Provide the [x, y] coordinate of the cell's center where the given text is located.  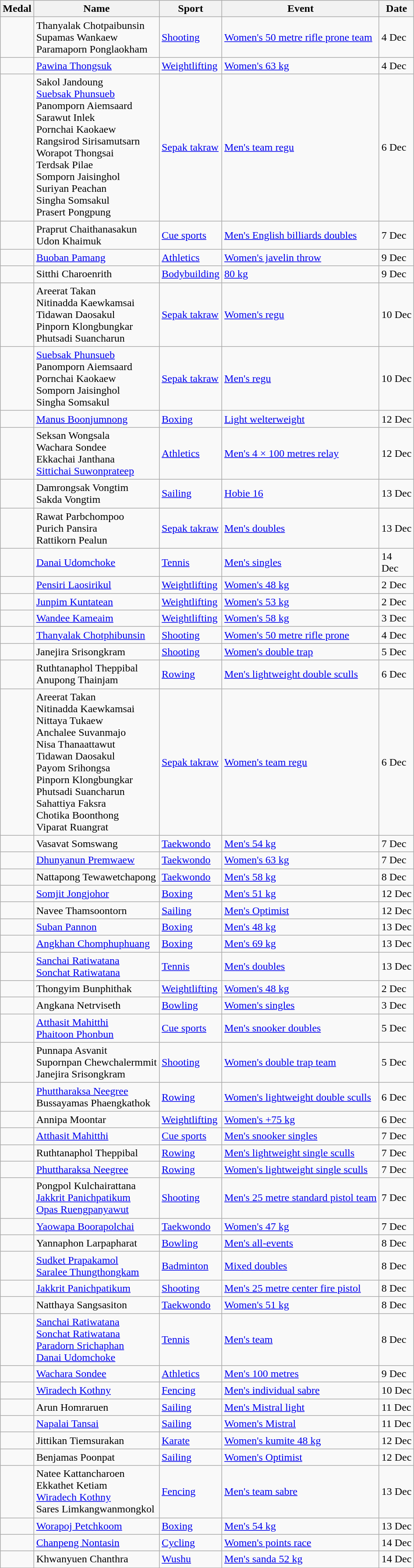
Women's singles [301, 1006]
Women's 50 metre rifle prone team [301, 37]
Nattapong Tewawetchapong [96, 877]
Women's kumite 48 kg [301, 1441]
Arun Homraruen [96, 1407]
Areerat Takan Nitinadda Kaewkamsai Tidawan Daosakul Pinporn Klongbungkar Phutsadi Suancharun [96, 314]
Women's 58 kg [301, 618]
80 kg [301, 274]
Junpim Kuntatean [96, 602]
Women's lightweight single sculls [301, 1169]
Natthaya Sangsasiton [96, 1305]
Chanpeng Nontasin [96, 1543]
Thanyalak Chotphibunsin [96, 635]
Praprut Chaithanasakun Udon Khaimuk [96, 235]
Date [396, 9]
Punnapa AsvanitSupornpan ChewchalermmitJanejira Srisongkram [96, 1063]
Janejira Srisongkram [96, 652]
Men's English billiards doubles [301, 235]
Hobie 16 [301, 493]
Men's team sabre [301, 1492]
Men's singles [301, 562]
Karate [190, 1441]
Men's Optimist [301, 910]
Medal [17, 9]
Sanchai RatiwatanaSonchat RatiwatanaParadorn SrichaphanDanai Udomchoke [96, 1339]
Women's 53 kg [301, 602]
Sanchai RatiwatanaSonchat Ratiwatana [96, 966]
Men's team [301, 1339]
Women's 50 metre rifle prone [301, 635]
Women's regu [301, 314]
Pawina Thongsuk [96, 66]
Damrongsak Vongtim Sakda Vongtim [96, 493]
Wushu [190, 1559]
Men's individual sabre [301, 1391]
Suebsak Phunsueb Panomporn Aiemsaard Pornchai Kaokaew Somporn Jaisinghol Singha Somsakul [96, 378]
Cycling [190, 1543]
Men's 25 metre center fire pistol [301, 1288]
Seksan Wongsala Wachara Sondee Ekkachai Janthana Sittichai Suwonprateep [96, 453]
Khwanyuen Chanthra [96, 1559]
Somjit Jongjohor [96, 893]
Rawat Parbchompoo Purich Pansira Rattikorn Pealun [96, 528]
Worapoj Petchkoom [96, 1526]
Pensiri Laosirikul [96, 585]
Dhunyanun Premwaew [96, 860]
Men's sanda 52 kg [301, 1559]
Men's 48 kg [301, 927]
Ruthtanaphol TheppibalAnupong Thainjam [96, 675]
Annipa Moontar [96, 1119]
Sport [190, 9]
Phuttharaksa NeegreeBussayamas Phaengkathok [96, 1097]
Angkana Netrviseth [96, 1006]
Women's double trap team [301, 1063]
Atthasit Mahitthi [96, 1136]
Wiradech Kothny [96, 1391]
Sudket PrapakamolSaralee Thungthongkam [96, 1266]
Vasavat Somswang [96, 844]
Men's 100 metres [301, 1374]
Women's points race [301, 1543]
Light welterweight [301, 419]
Jakkrit Panichpatikum [96, 1288]
Men's snooker singles [301, 1136]
Men's snooker doubles [301, 1028]
Wandee Kameaim [96, 618]
Women's team regu [301, 762]
Jittikan Tiemsurakan [96, 1441]
Bodybuilding [190, 274]
Women's 47 kg [301, 1226]
Mixed doubles [301, 1266]
Danai Udomchoke [96, 562]
Pongpol KulchairattanaJakkrit PanichpatikumOpas Ruengpanyawut [96, 1198]
Natee KattancharoenEkkathet KetiamWiradech KothnySares Limkangwanmongkol [96, 1492]
Wachara Sondee [96, 1374]
Men's team regu [301, 147]
Women's Optimist [301, 1457]
Men's all-events [301, 1243]
Thongyim Bunphithak [96, 989]
Suban Pannon [96, 927]
Benjamas Poonpat [96, 1457]
Men's lightweight single sculls [301, 1153]
14Dec [396, 562]
Men's lightweight double sculls [301, 675]
Yannaphon Larpapharat [96, 1243]
Men's 4 × 100 metres relay [301, 453]
Men's 25 metre standard pistol team [301, 1198]
Women's javelin throw [301, 258]
Women's Mistral [301, 1424]
Men's 51 kg [301, 893]
Sitthi Charoenrith [96, 274]
Angkhan Chomphuphuang [96, 943]
Navee Thamsoontorn [96, 910]
Men's 58 kg [301, 877]
Badminton [190, 1266]
Yaowapa Boorapolchai [96, 1226]
Ruthtanaphol Theppibal [96, 1153]
Napalai Tansai [96, 1424]
Atthasit MahitthiPhaitoon Phonbun [96, 1028]
Men's Mistral light [301, 1407]
Women's lightweight double sculls [301, 1097]
Thanyalak Chotpaibunsin Supamas Wankaew Paramaporn Ponglaokham [96, 37]
Buoban Pamang [96, 258]
Phuttharaksa Neegree [96, 1169]
Name [96, 9]
Women's +75 kg [301, 1119]
Women's double trap [301, 652]
Women's 51 kg [301, 1305]
Men's 69 kg [301, 943]
Men's regu [301, 378]
Event [301, 9]
Manus Boonjumnong [96, 419]
